From the cell containing the given text, extract its center point as [x, y] coordinate. 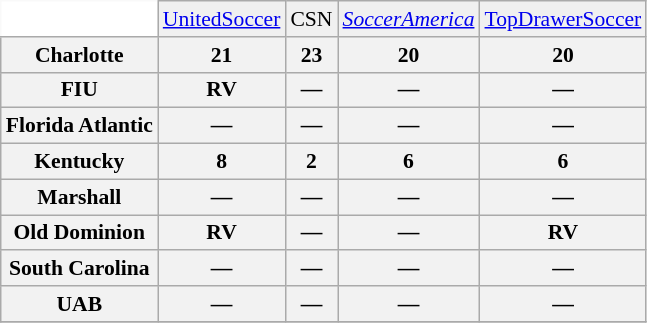
TopDrawerSoccer [564, 19]
Kentucky [80, 162]
8 [222, 162]
South Carolina [80, 269]
Marshall [80, 197]
CSN [311, 19]
21 [222, 55]
Old Dominion [80, 233]
Florida Atlantic [80, 126]
Charlotte [80, 55]
2 [311, 162]
SoccerAmerica [409, 19]
23 [311, 55]
UAB [80, 304]
FIU [80, 90]
UnitedSoccer [222, 19]
